Capture the cell that displays the provided text and extract its [x, y] central coordinate. 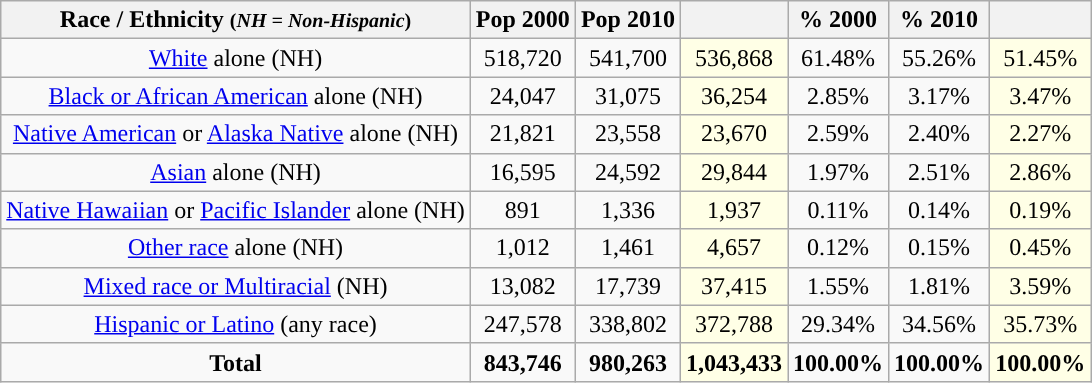
4,657 [734, 248]
843,746 [522, 362]
0.15% [940, 248]
541,700 [628, 58]
White alone (NH) [236, 58]
1,012 [522, 248]
1,336 [628, 210]
Native Hawaiian or Pacific Islander alone (NH) [236, 210]
29,844 [734, 172]
0.19% [1040, 210]
31,075 [628, 96]
21,821 [522, 134]
980,263 [628, 362]
Pop 2000 [522, 20]
Black or African American alone (NH) [236, 96]
35.73% [1040, 324]
24,047 [522, 96]
3.59% [1040, 286]
51.45% [1040, 58]
55.26% [940, 58]
23,670 [734, 134]
2.27% [1040, 134]
% 2000 [838, 20]
Native American or Alaska Native alone (NH) [236, 134]
3.17% [940, 96]
1.81% [940, 286]
61.48% [838, 58]
36,254 [734, 96]
% 2010 [940, 20]
2.40% [940, 134]
0.12% [838, 248]
891 [522, 210]
37,415 [734, 286]
536,868 [734, 58]
Asian alone (NH) [236, 172]
1.97% [838, 172]
29.34% [838, 324]
Hispanic or Latino (any race) [236, 324]
247,578 [522, 324]
24,592 [628, 172]
Mixed race or Multiracial (NH) [236, 286]
0.45% [1040, 248]
3.47% [1040, 96]
2.85% [838, 96]
Pop 2010 [628, 20]
1.55% [838, 286]
2.86% [1040, 172]
Race / Ethnicity (NH = Non-Hispanic) [236, 20]
17,739 [628, 286]
16,595 [522, 172]
338,802 [628, 324]
0.14% [940, 210]
23,558 [628, 134]
518,720 [522, 58]
Other race alone (NH) [236, 248]
Total [236, 362]
2.59% [838, 134]
13,082 [522, 286]
2.51% [940, 172]
0.11% [838, 210]
1,043,433 [734, 362]
372,788 [734, 324]
34.56% [940, 324]
1,937 [734, 210]
1,461 [628, 248]
